Return the [X, Y] coordinate for the center point of the cell that contains the specified text.  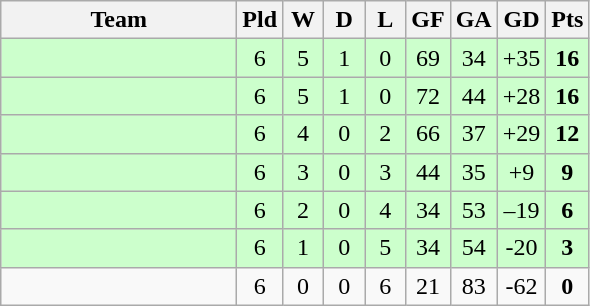
12 [568, 134]
GF [428, 20]
+28 [522, 96]
L [386, 20]
GA [474, 20]
72 [428, 96]
21 [428, 286]
69 [428, 58]
D [344, 20]
GD [522, 20]
–19 [522, 210]
+35 [522, 58]
W [304, 20]
54 [474, 248]
37 [474, 134]
+29 [522, 134]
35 [474, 172]
+9 [522, 172]
66 [428, 134]
53 [474, 210]
Pts [568, 20]
-62 [522, 286]
Team [119, 20]
-20 [522, 248]
9 [568, 172]
Pld [260, 20]
83 [474, 286]
